Return the [x, y] coordinate for the center point of the cell that contains the specified text.  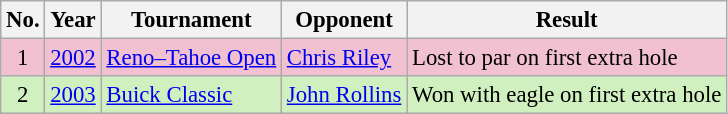
Reno–Tahoe Open [191, 58]
Chris Riley [344, 58]
Result [567, 20]
2003 [73, 95]
Tournament [191, 20]
1 [23, 58]
2002 [73, 58]
Won with eagle on first extra hole [567, 95]
Buick Classic [191, 95]
No. [23, 20]
Year [73, 20]
Opponent [344, 20]
2 [23, 95]
John Rollins [344, 95]
Lost to par on first extra hole [567, 58]
